For the text-containing cell, return its midpoint in (X, Y) coordinate format. 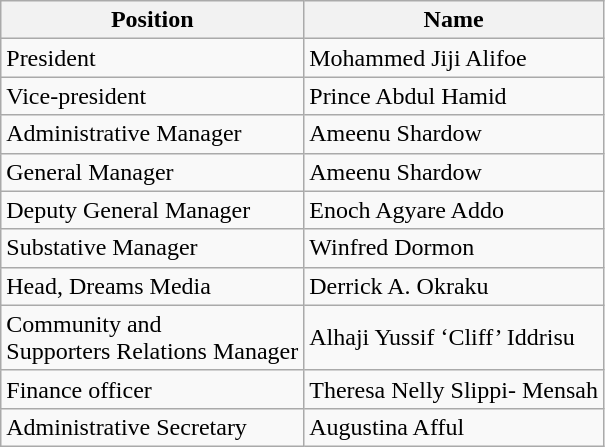
Substative Manager (152, 248)
Prince Abdul Hamid (454, 96)
Mohammed Jiji Alifoe (454, 58)
Administrative Manager (152, 134)
General Manager (152, 172)
Head, Dreams Media (152, 286)
Augustina Afful (454, 427)
Finance officer (152, 389)
Vice-president (152, 96)
Administrative Secretary (152, 427)
Name (454, 20)
President (152, 58)
Position (152, 20)
Winfred Dormon (454, 248)
Community andSupporters Relations Manager (152, 338)
Theresa Nelly Slippi- Mensah (454, 389)
Deputy General Manager (152, 210)
Enoch Agyare Addo (454, 210)
Derrick A. Okraku (454, 286)
Alhaji Yussif ‘Cliff’ Iddrisu (454, 338)
